Scan for the cell matching the given text and deliver its [X, Y] coordinate at center. 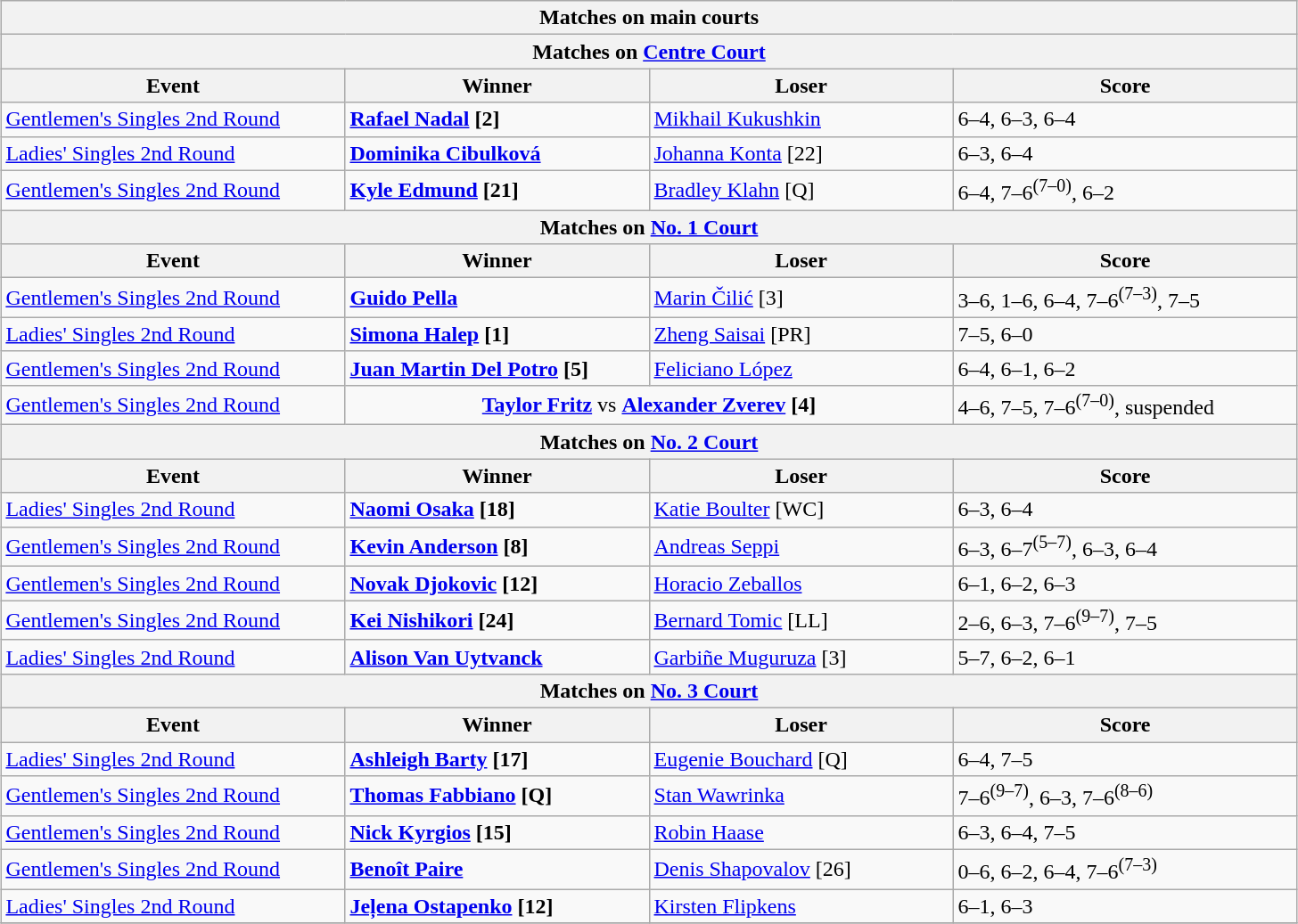
Jeļena Ostapenko [12] [497, 906]
Eugenie Bouchard [Q] [801, 759]
7–5, 6–0 [1125, 334]
Juan Martin Del Potro [5] [497, 368]
Bernard Tomic [LL] [801, 620]
Simona Halep [1] [497, 334]
Andreas Seppi [801, 547]
Dominika Cibulková [497, 153]
2–6, 6–3, 7–6(9–7), 7–5 [1125, 620]
Nick Kyrgios [15] [497, 832]
Matches on No. 1 Court [649, 227]
6–4, 6–3, 6–4 [1125, 119]
Naomi Osaka [18] [497, 510]
Taylor Fritz vs Alexander Zverev [4] [649, 405]
7–6(9–7), 6–3, 7–6(8–6) [1125, 797]
Alison Van Uytvanck [497, 657]
6–3, 6–7(5–7), 6–3, 6–4 [1125, 547]
Matches on main courts [649, 18]
Guido Pella [497, 298]
Mikhail Kukushkin [801, 119]
6–1, 6–3 [1125, 906]
Robin Haase [801, 832]
Denis Shapovalov [26] [801, 870]
Novak Djokovic [12] [497, 584]
5–7, 6–2, 6–1 [1125, 657]
Stan Wawrinka [801, 797]
3–6, 1–6, 6–4, 7–6(7–3), 7–5 [1125, 298]
Kei Nishikori [24] [497, 620]
Feliciano López [801, 368]
6–3, 6–4, 7–5 [1125, 832]
Matches on Centre Court [649, 52]
Kyle Edmund [21] [497, 191]
6–1, 6–2, 6–3 [1125, 584]
Zheng Saisai [PR] [801, 334]
Marin Čilić [3] [801, 298]
0–6, 6–2, 6–4, 7–6(7–3) [1125, 870]
Matches on No. 3 Court [649, 691]
Garbiñe Muguruza [3] [801, 657]
6–4, 7–5 [1125, 759]
Ashleigh Barty [17] [497, 759]
Matches on No. 2 Court [649, 442]
Kirsten Flipkens [801, 906]
Rafael Nadal [2] [497, 119]
6–4, 7–6(7–0), 6–2 [1125, 191]
Katie Boulter [WC] [801, 510]
Horacio Zeballos [801, 584]
Johanna Konta [22] [801, 153]
Bradley Klahn [Q] [801, 191]
Thomas Fabbiano [Q] [497, 797]
Benoît Paire [497, 870]
4–6, 7–5, 7–6(7–0), suspended [1125, 405]
Kevin Anderson [8] [497, 547]
6–4, 6–1, 6–2 [1125, 368]
